Identify which cell holds the provided text, then report its (X, Y) central coordinate. 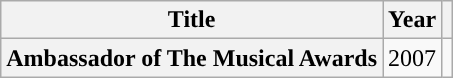
Ambassador of The Musical Awards (192, 58)
2007 (412, 58)
Title (192, 20)
Year (412, 20)
